Provide the [X, Y] coordinate of the cell's center where the given text is located.  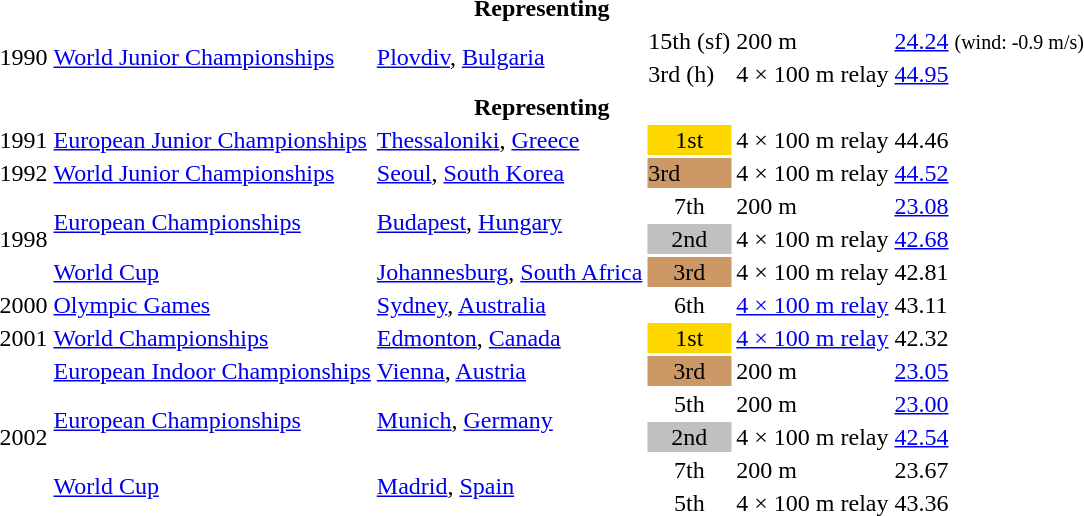
3rd (h) [690, 74]
Budapest, Hungary [510, 222]
European Indoor Championships [212, 371]
Sydney, Australia [510, 305]
World Cup [212, 272]
5th [690, 404]
Munich, Germany [510, 420]
Seoul, South Korea [510, 173]
6th [690, 305]
15th (sf) [690, 41]
Plovdiv, Bulgaria [510, 58]
Johannesburg, South Africa [510, 272]
World Championships [212, 338]
Vienna, Austria [510, 371]
Thessaloniki, Greece [510, 140]
Olympic Games [212, 305]
Edmonton, Canada [510, 338]
European Junior Championships [212, 140]
